Provide the [x, y] coordinate of the cell's center where the given text is located.  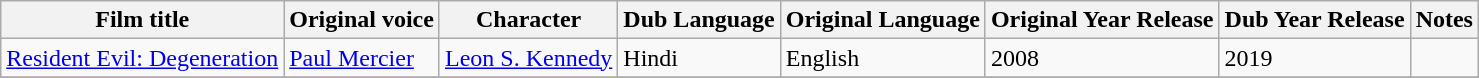
Original Year Release [1102, 20]
English [882, 58]
Film title [142, 20]
Dub Year Release [1314, 20]
Resident Evil: Degeneration [142, 58]
Original Language [882, 20]
Original voice [362, 20]
2008 [1102, 58]
Paul Mercier [362, 58]
2019 [1314, 58]
Character [528, 20]
Leon S. Kennedy [528, 58]
Dub Language [699, 20]
Notes [1444, 20]
Hindi [699, 58]
